Output the [x, y] coordinate of the center of the cell containing the given text.  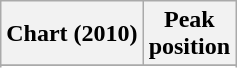
Peakposition [189, 34]
Chart (2010) [72, 34]
